Provide the [X, Y] coordinate of the cell's center where the given text is located.  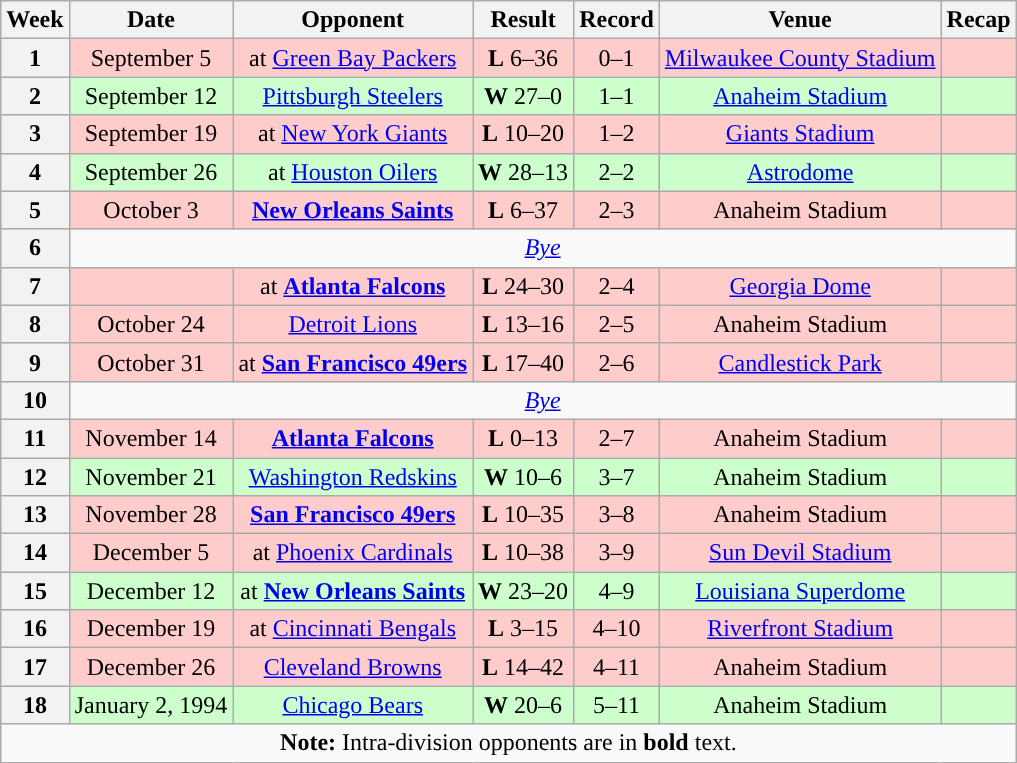
Candlestick Park [800, 362]
18 [35, 705]
2–3 [617, 210]
L 6–36 [524, 58]
December 26 [151, 667]
Cleveland Browns [353, 667]
3–7 [617, 477]
4 [35, 172]
L 10–38 [524, 553]
W 23–20 [524, 591]
Opponent [353, 20]
L 3–15 [524, 629]
1 [35, 58]
L 24–30 [524, 286]
13 [35, 515]
December 5 [151, 553]
at New Orleans Saints [353, 591]
2–7 [617, 438]
L 0–13 [524, 438]
L 10–35 [524, 515]
15 [35, 591]
5 [35, 210]
at Green Bay Packers [353, 58]
November 21 [151, 477]
W 27–0 [524, 96]
1–2 [617, 134]
Giants Stadium [800, 134]
at Houston Oilers [353, 172]
12 [35, 477]
4–9 [617, 591]
9 [35, 362]
6 [35, 248]
8 [35, 324]
0–1 [617, 58]
4–11 [617, 667]
at Atlanta Falcons [353, 286]
1–1 [617, 96]
L 14–42 [524, 667]
New Orleans Saints [353, 210]
Week [35, 20]
September 5 [151, 58]
W 10–6 [524, 477]
Washington Redskins [353, 477]
at Phoenix Cardinals [353, 553]
16 [35, 629]
November 14 [151, 438]
September 12 [151, 96]
Louisiana Superdome [800, 591]
Date [151, 20]
11 [35, 438]
at Cincinnati Bengals [353, 629]
Georgia Dome [800, 286]
17 [35, 667]
September 26 [151, 172]
San Francisco 49ers [353, 515]
W 20–6 [524, 705]
2–5 [617, 324]
L 13–16 [524, 324]
Result [524, 20]
Chicago Bears [353, 705]
Venue [800, 20]
January 2, 1994 [151, 705]
2–6 [617, 362]
4–10 [617, 629]
10 [35, 400]
Atlanta Falcons [353, 438]
Milwaukee County Stadium [800, 58]
Pittsburgh Steelers [353, 96]
Recap [978, 20]
December 19 [151, 629]
7 [35, 286]
December 12 [151, 591]
Record [617, 20]
3 [35, 134]
October 31 [151, 362]
at San Francisco 49ers [353, 362]
September 19 [151, 134]
3–9 [617, 553]
5–11 [617, 705]
14 [35, 553]
Sun Devil Stadium [800, 553]
W 28–13 [524, 172]
at New York Giants [353, 134]
October 24 [151, 324]
2 [35, 96]
3–8 [617, 515]
Detroit Lions [353, 324]
L 17–40 [524, 362]
Astrodome [800, 172]
Riverfront Stadium [800, 629]
Note: Intra-division opponents are in bold text. [508, 743]
2–4 [617, 286]
November 28 [151, 515]
L 10–20 [524, 134]
L 6–37 [524, 210]
2–2 [617, 172]
October 3 [151, 210]
